For the text-containing cell, return its midpoint in [x, y] coordinate format. 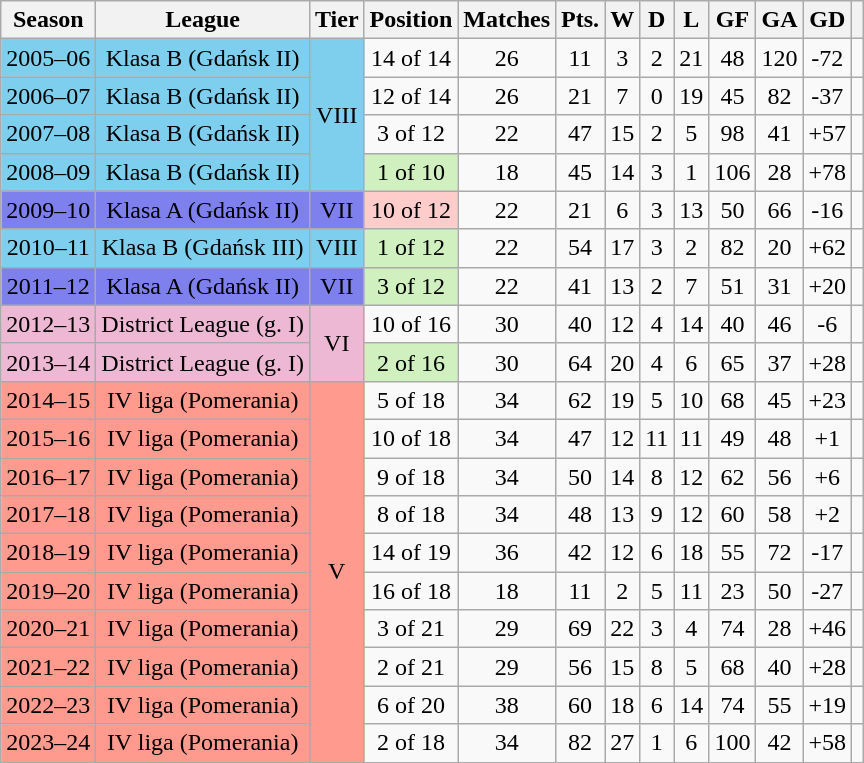
14 of 19 [411, 553]
6 of 20 [411, 705]
16 of 18 [411, 591]
65 [732, 362]
2018–19 [48, 553]
VI [336, 343]
2022–23 [48, 705]
+62 [828, 248]
1 of 10 [411, 172]
23 [732, 591]
10 [692, 400]
-37 [828, 96]
64 [580, 362]
Klasa B (Gdańsk III) [203, 248]
2 of 18 [411, 743]
+58 [828, 743]
+1 [828, 438]
Tier [336, 20]
2005–06 [48, 58]
2007–08 [48, 134]
51 [732, 286]
+20 [828, 286]
120 [780, 58]
12 of 14 [411, 96]
2011–12 [48, 286]
-6 [828, 324]
72 [780, 553]
31 [780, 286]
+2 [828, 515]
-27 [828, 591]
2014–15 [48, 400]
2010–11 [48, 248]
36 [507, 553]
W [622, 20]
-17 [828, 553]
46 [780, 324]
58 [780, 515]
D [657, 20]
2 of 16 [411, 362]
2009–10 [48, 210]
+78 [828, 172]
League [203, 20]
8 of 18 [411, 515]
17 [622, 248]
2017–18 [48, 515]
37 [780, 362]
0 [657, 96]
1 of 12 [411, 248]
+6 [828, 477]
2012–13 [48, 324]
54 [580, 248]
98 [732, 134]
2 of 21 [411, 667]
2008–09 [48, 172]
+57 [828, 134]
-16 [828, 210]
+19 [828, 705]
5 of 18 [411, 400]
Position [411, 20]
2021–22 [48, 667]
2023–24 [48, 743]
+23 [828, 400]
66 [780, 210]
2015–16 [48, 438]
9 [657, 515]
3 of 21 [411, 629]
GF [732, 20]
-72 [828, 58]
100 [732, 743]
2013–14 [48, 362]
2019–20 [48, 591]
10 of 18 [411, 438]
38 [507, 705]
2020–21 [48, 629]
2016–17 [48, 477]
69 [580, 629]
10 of 16 [411, 324]
10 of 12 [411, 210]
GD [828, 20]
14 of 14 [411, 58]
GA [780, 20]
9 of 18 [411, 477]
106 [732, 172]
+46 [828, 629]
2006–07 [48, 96]
V [336, 572]
27 [622, 743]
Season [48, 20]
L [692, 20]
Pts. [580, 20]
49 [732, 438]
Matches [507, 20]
